Find where the given text appears and provide that cell's center as (X, Y) coordinate. 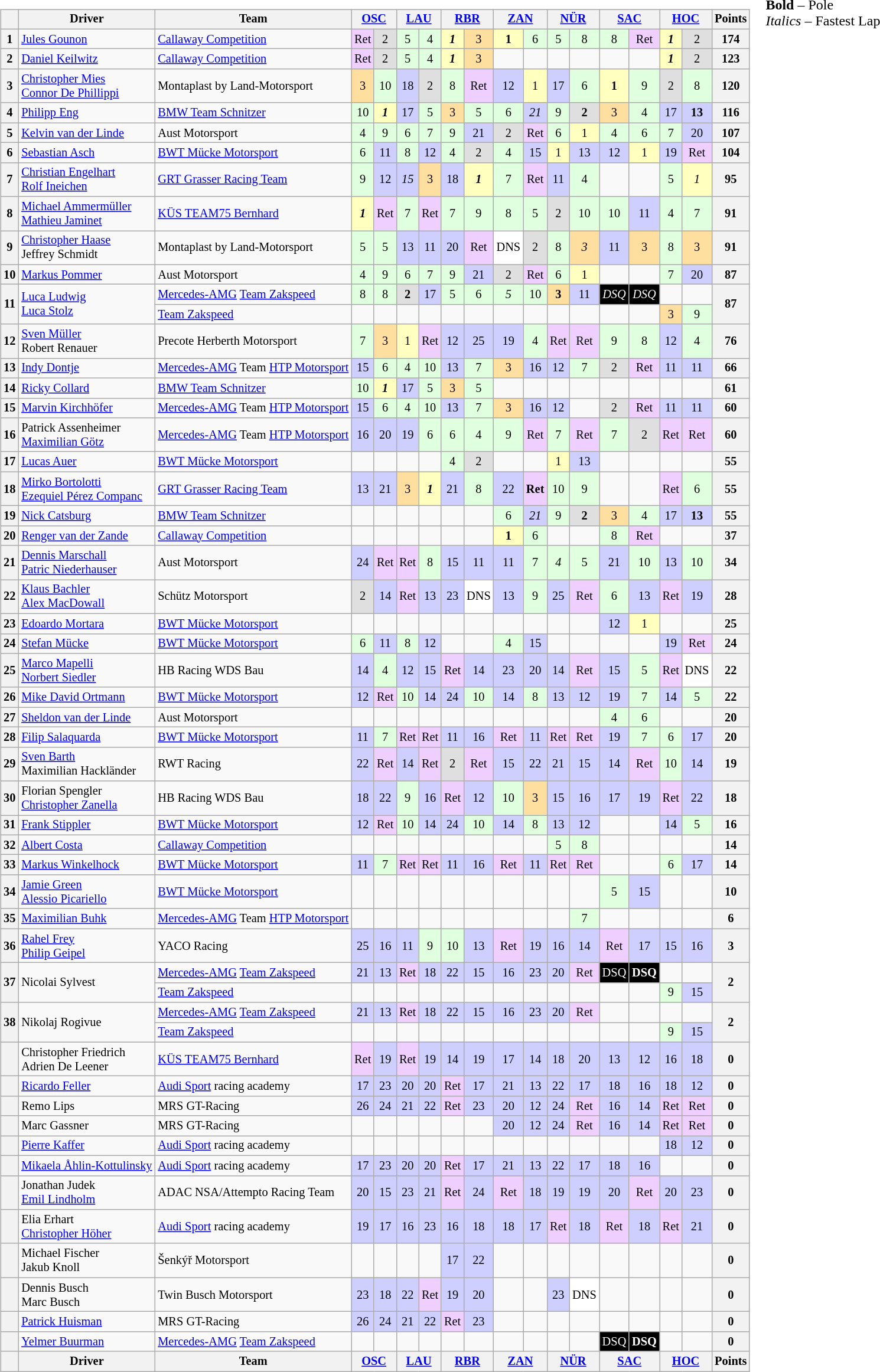
Marc Gassner (86, 1126)
Markus Pommer (86, 275)
33 (9, 865)
YACO Racing (253, 946)
Filip Salaquarda (86, 737)
Mikaela Åhlin-Kottulinsky (86, 1165)
116 (731, 113)
Renger van der Zande (86, 535)
Schütz Motorsport (253, 597)
Christopher Haase Jeffrey Schmidt (86, 248)
95 (731, 179)
123 (731, 59)
61 (731, 388)
Jamie Green Alessio Picariello (86, 892)
107 (731, 133)
38 (9, 1023)
Florian Spengler Christopher Zanella (86, 798)
Mike David Ortmann (86, 697)
76 (731, 341)
Maximilian Buhk (86, 919)
Kelvin van der Linde (86, 133)
Nikolaj Rogivue (86, 1023)
31 (9, 825)
Stefan Mücke (86, 643)
104 (731, 153)
Pierre Kaffer (86, 1146)
27 (9, 717)
Precote Herberth Motorsport (253, 341)
Remo Lips (86, 1106)
Lucas Auer (86, 462)
174 (731, 39)
Markus Winkelhock (86, 865)
Šenkýř Motorsport (253, 1260)
Klaus Bachler Alex MacDowall (86, 597)
Albert Costa (86, 845)
Marvin Kirchhöfer (86, 408)
Dennis Marschall Patric Niederhauser (86, 563)
Christopher Mies Connor De Phillippi (86, 86)
Dennis Busch Marc Busch (86, 1295)
Jonathan Judek Emil Lindholm (86, 1193)
30 (9, 798)
Yelmer Buurman (86, 1341)
36 (9, 946)
32 (9, 845)
66 (731, 368)
Mirko Bortolotti Ezequiel Pérez Companc (86, 489)
Christian Engelhart Rolf Ineichen (86, 179)
Michael Fischer Jakub Knoll (86, 1260)
Frank Stippler (86, 825)
Philipp Eng (86, 113)
Patrick Huisman (86, 1322)
Sven Barth Maximilian Hackländer (86, 764)
29 (9, 764)
120 (731, 86)
Ricardo Feller (86, 1086)
Nick Catsburg (86, 516)
RWT Racing (253, 764)
Indy Dontje (86, 368)
Marco Mapelli Norbert Siedler (86, 671)
Sheldon van der Linde (86, 717)
Twin Busch Motorsport (253, 1295)
Edoardo Mortara (86, 623)
Patrick Assenheimer Maximilian Götz (86, 435)
Ricky Collard (86, 388)
ADAC NSA/Attempto Racing Team (253, 1193)
Rahel Frey Philip Geipel (86, 946)
Sven Müller Robert Renauer (86, 341)
Nicolai Sylvest (86, 982)
Michael Ammermüller Mathieu Jaminet (86, 214)
Daniel Keilwitz (86, 59)
Sebastian Asch (86, 153)
Elia Erhart Christopher Höher (86, 1227)
35 (9, 919)
Jules Gounon (86, 39)
Luca Ludwig Luca Stolz (86, 305)
Christopher Friedrich Adrien De Leener (86, 1059)
